Determine the (x, y) coordinate at the center of the cell enclosing the given text.  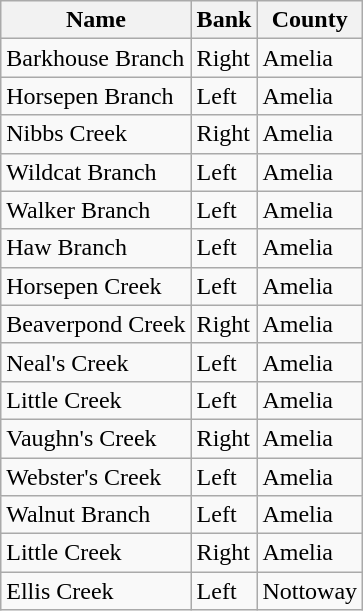
Horsepen Creek (96, 286)
Barkhouse Branch (96, 58)
Name (96, 20)
Nottoway (310, 591)
Webster's Creek (96, 477)
Neal's Creek (96, 362)
Beaverpond Creek (96, 324)
County (310, 20)
Walnut Branch (96, 515)
Walker Branch (96, 210)
Wildcat Branch (96, 172)
Vaughn's Creek (96, 438)
Bank (224, 20)
Ellis Creek (96, 591)
Nibbs Creek (96, 134)
Horsepen Branch (96, 96)
Haw Branch (96, 248)
